Detect which cell encompasses the target text, then output its [x, y] center coordinate. 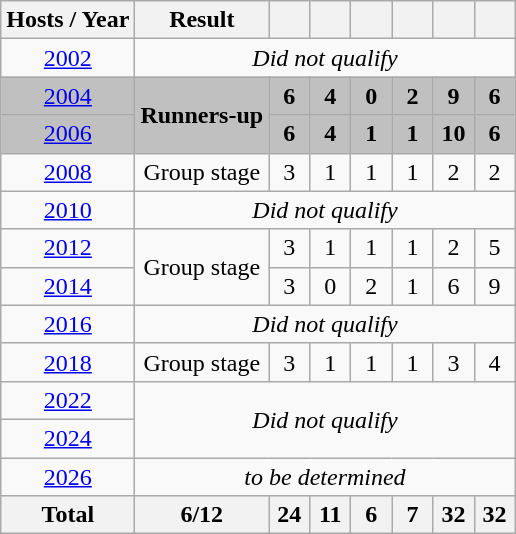
10 [454, 134]
2010 [68, 210]
5 [494, 248]
2004 [68, 96]
2002 [68, 58]
24 [290, 515]
2022 [68, 400]
2006 [68, 134]
2024 [68, 438]
2016 [68, 324]
2012 [68, 248]
2026 [68, 477]
to be determined [325, 477]
2008 [68, 172]
2018 [68, 362]
7 [412, 515]
11 [330, 515]
Result [202, 20]
6/12 [202, 515]
Total [68, 515]
Hosts / Year [68, 20]
Runners-up [202, 115]
2014 [68, 286]
